Search for the cell housing the specified text and yield its [x, y] center coordinate. 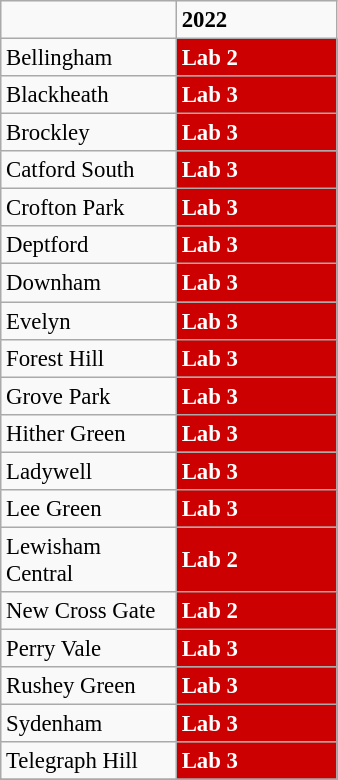
Ladywell [89, 471]
Lee Green [89, 509]
Telegraph Hill [89, 761]
Brockley [89, 133]
Deptford [89, 245]
Grove Park [89, 396]
Lewisham Central [89, 560]
Rushey Green [89, 686]
2022 [256, 20]
New Cross Gate [89, 611]
Forest Hill [89, 358]
Downham [89, 283]
Catford South [89, 170]
Perry Vale [89, 648]
Blackheath [89, 95]
Bellingham [89, 58]
Hither Green [89, 433]
Evelyn [89, 321]
Crofton Park [89, 208]
Sydenham [89, 724]
